Identify which cell holds the provided text, then report its [x, y] central coordinate. 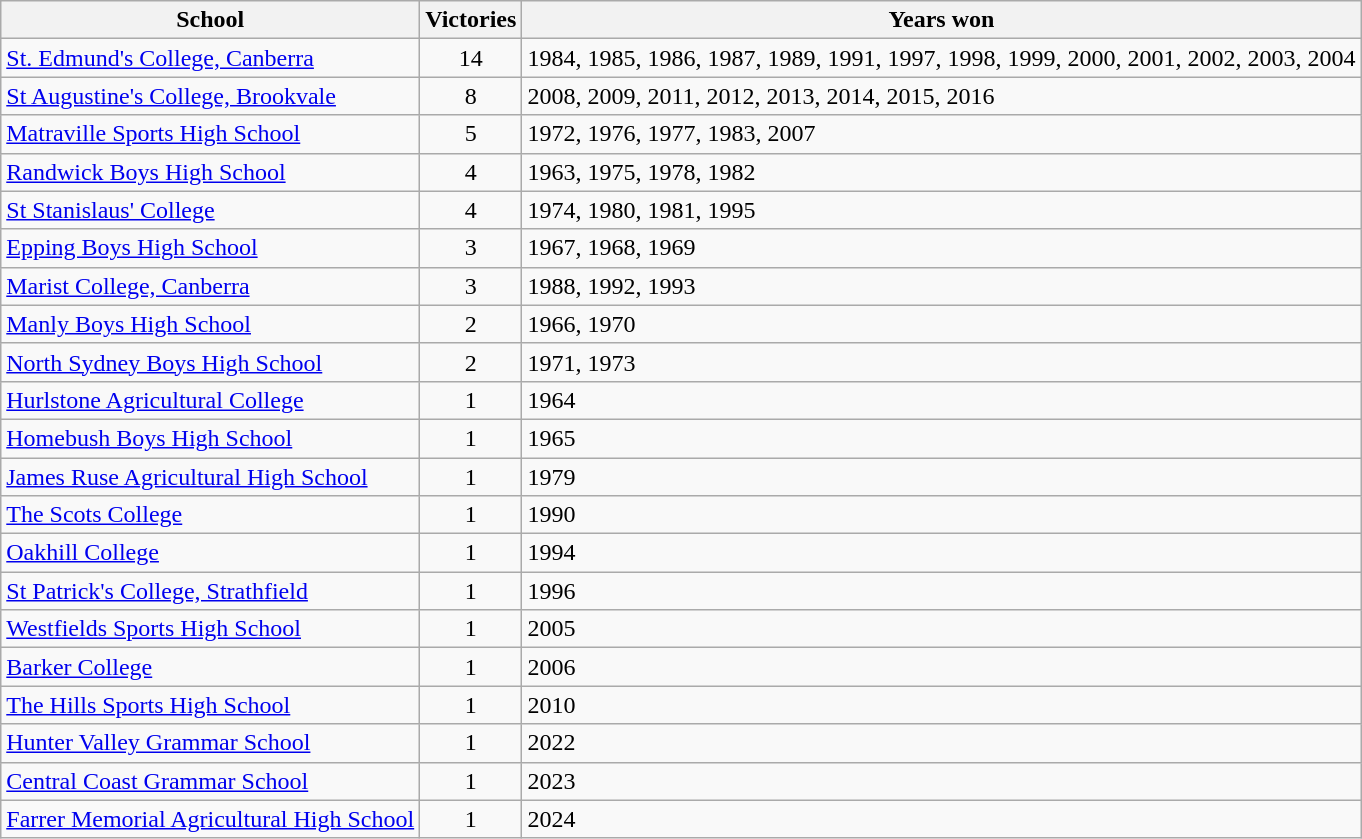
Hurlstone Agricultural College [210, 400]
1966, 1970 [942, 324]
Westfields Sports High School [210, 629]
Epping Boys High School [210, 248]
1996 [942, 591]
Marist College, Canberra [210, 286]
1979 [942, 477]
1967, 1968, 1969 [942, 248]
North Sydney Boys High School [210, 362]
2005 [942, 629]
Randwick Boys High School [210, 172]
2022 [942, 743]
1965 [942, 438]
Oakhill College [210, 553]
Victories [471, 20]
2008, 2009, 2011, 2012, 2013, 2014, 2015, 2016 [942, 96]
1988, 1992, 1993 [942, 286]
1972, 1976, 1977, 1983, 2007 [942, 134]
The Hills Sports High School [210, 705]
14 [471, 58]
Barker College [210, 667]
Manly Boys High School [210, 324]
Matraville Sports High School [210, 134]
1994 [942, 553]
1964 [942, 400]
2024 [942, 819]
St. Edmund's College, Canberra [210, 58]
2010 [942, 705]
1990 [942, 515]
James Ruse Agricultural High School [210, 477]
Central Coast Grammar School [210, 781]
The Scots College [210, 515]
Hunter Valley Grammar School [210, 743]
St Stanislaus' College [210, 210]
St Augustine's College, Brookvale [210, 96]
St Patrick's College, Strathfield [210, 591]
1963, 1975, 1978, 1982 [942, 172]
Years won [942, 20]
1974, 1980, 1981, 1995 [942, 210]
5 [471, 134]
Farrer Memorial Agricultural High School [210, 819]
1984, 1985, 1986, 1987, 1989, 1991, 1997, 1998, 1999, 2000, 2001, 2002, 2003, 2004 [942, 58]
2006 [942, 667]
1971, 1973 [942, 362]
2023 [942, 781]
Homebush Boys High School [210, 438]
School [210, 20]
8 [471, 96]
